Provide the (X, Y) coordinate of the cell's center where the given text is located.  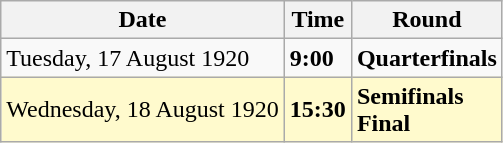
Quarterfinals (426, 58)
Round (426, 20)
Wednesday, 18 August 1920 (143, 110)
Time (318, 20)
15:30 (318, 110)
SemifinalsFinal (426, 110)
Date (143, 20)
Tuesday, 17 August 1920 (143, 58)
9:00 (318, 58)
